Scan for the cell matching the given text and deliver its [X, Y] coordinate at center. 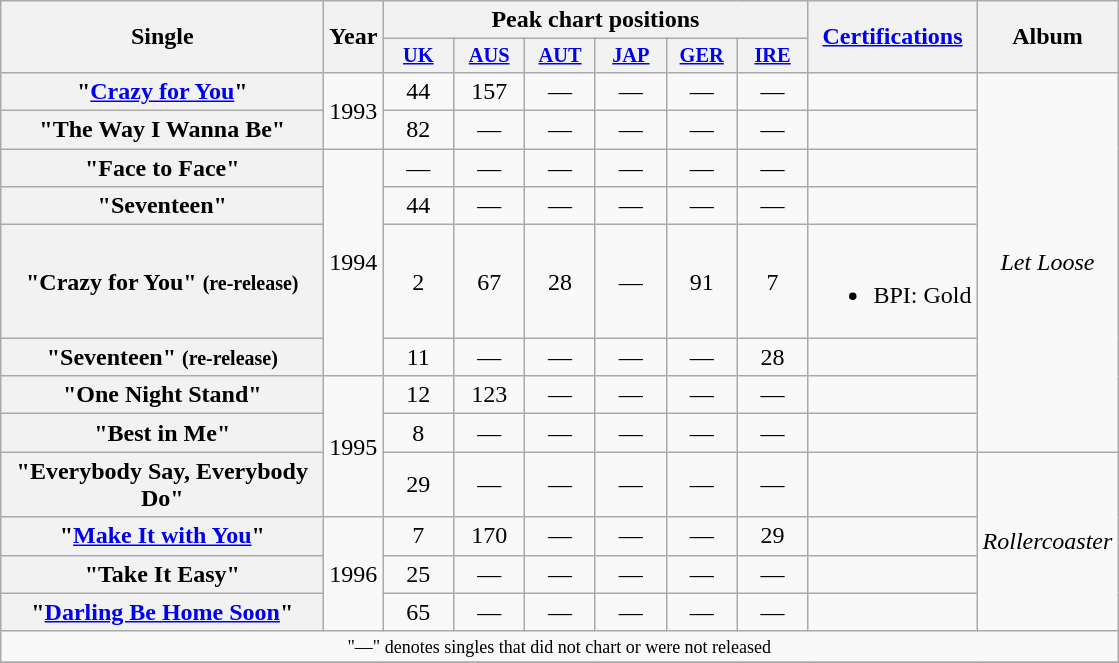
Year [354, 37]
8 [418, 433]
157 [490, 91]
"One Night Stand" [162, 395]
170 [490, 536]
IRE [772, 56]
25 [418, 574]
"Crazy for You" (re-release) [162, 282]
12 [418, 395]
JAP [630, 56]
"Take It Easy" [162, 574]
Single [162, 37]
67 [490, 282]
Let Loose [1048, 262]
"Everybody Say, Everybody Do" [162, 484]
AUS [490, 56]
"The Way I Wanna Be" [162, 130]
"Darling Be Home Soon" [162, 612]
1996 [354, 574]
Certifications [892, 37]
"Make It with You" [162, 536]
Rollercoaster [1048, 542]
"Best in Me" [162, 433]
Peak chart positions [596, 20]
123 [490, 395]
11 [418, 357]
1995 [354, 446]
91 [702, 282]
Album [1048, 37]
"Seventeen" [162, 206]
"Seventeen" (re-release) [162, 357]
82 [418, 130]
BPI: Gold [892, 282]
UK [418, 56]
"—" denotes singles that did not chart or were not released [560, 646]
"Face to Face" [162, 168]
1993 [354, 110]
2 [418, 282]
65 [418, 612]
1994 [354, 262]
"Crazy for You" [162, 91]
AUT [560, 56]
GER [702, 56]
